Provide the [x, y] coordinate of the cell's center where the given text is located.  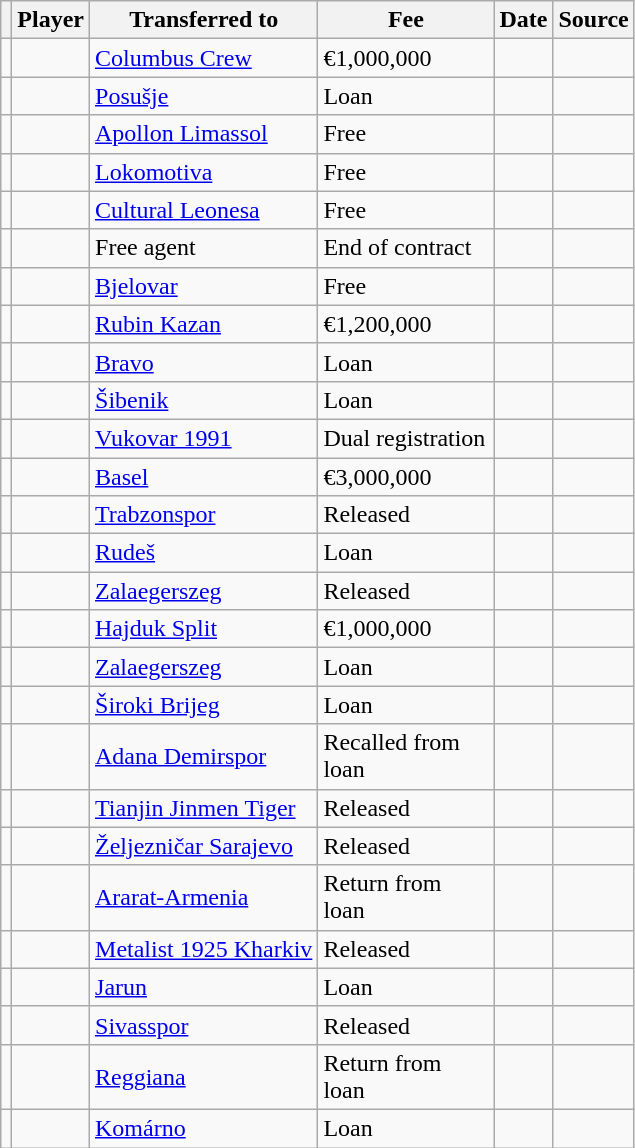
Date [524, 20]
Bjelovar [204, 286]
Šibenik [204, 400]
Bravo [204, 362]
Ararat-Armenia [204, 898]
Tianjin Jinmen Tiger [204, 808]
Apollon Limassol [204, 134]
€1,200,000 [406, 324]
Metalist 1925 Kharkiv [204, 949]
Recalled from loan [406, 756]
Columbus Crew [204, 58]
Vukovar 1991 [204, 438]
Reggiana [204, 1076]
Rubin Kazan [204, 324]
Fee [406, 20]
Source [594, 20]
Željezničar Sarajevo [204, 846]
Široki Brijeg [204, 705]
Dual registration [406, 438]
Jarun [204, 987]
Adana Demirspor [204, 756]
Free agent [204, 248]
€3,000,000 [406, 477]
Player [51, 20]
Transferred to [204, 20]
Komárno [204, 1128]
Rudeš [204, 553]
Sivasspor [204, 1025]
Cultural Leonesa [204, 210]
Basel [204, 477]
Posušje [204, 96]
Lokomotiva [204, 172]
End of contract [406, 248]
Hajduk Split [204, 629]
Trabzonspor [204, 515]
